Locate the cell with the specified text and output its (x, y) center coordinate. 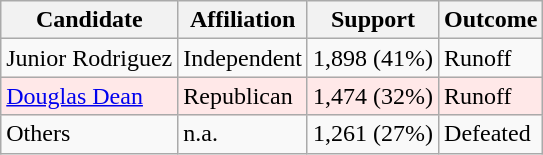
Outcome (491, 20)
Douglas Dean (90, 96)
Republican (243, 96)
n.a. (243, 134)
Defeated (491, 134)
1,898 (41%) (372, 58)
1,474 (32%) (372, 96)
Affiliation (243, 20)
Others (90, 134)
Candidate (90, 20)
Support (372, 20)
Junior Rodriguez (90, 58)
1,261 (27%) (372, 134)
Independent (243, 58)
